Capture the cell that displays the provided text and extract its (X, Y) central coordinate. 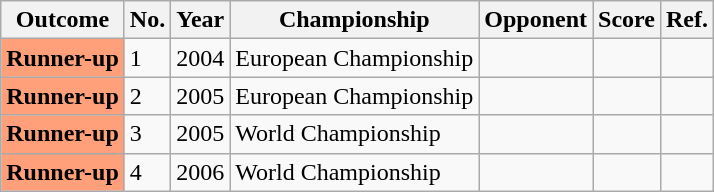
No. (147, 20)
3 (147, 134)
Score (627, 20)
Outcome (63, 20)
1 (147, 58)
4 (147, 172)
Year (200, 20)
Championship (354, 20)
2006 (200, 172)
Ref. (686, 20)
2 (147, 96)
2004 (200, 58)
Opponent (536, 20)
